Determine the (X, Y) coordinate at the center of the cell enclosing the given text.  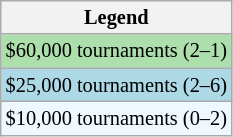
$25,000 tournaments (2–6) (116, 85)
$60,000 tournaments (2–1) (116, 51)
$10,000 tournaments (0–2) (116, 118)
Legend (116, 17)
